Pinpoint the cell where the given text exists, returning its (X, Y) midpoint coordinate. 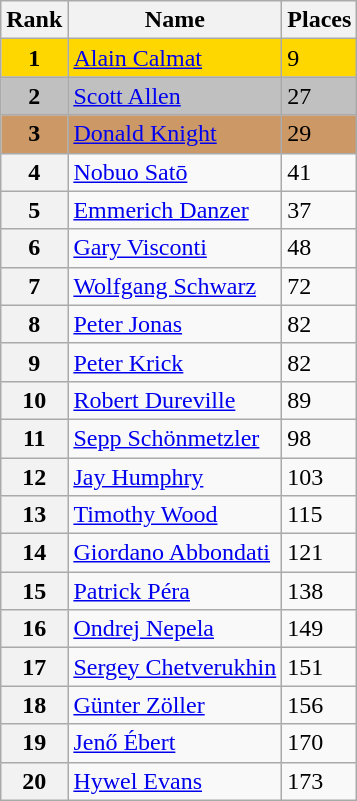
Timothy Wood (175, 515)
Günter Zöller (175, 705)
48 (320, 248)
Name (175, 20)
Donald Knight (175, 134)
Scott Allen (175, 96)
20 (34, 781)
72 (320, 286)
Sergey Chetverukhin (175, 667)
173 (320, 781)
12 (34, 477)
Patrick Péra (175, 591)
27 (320, 96)
3 (34, 134)
Nobuo Satō (175, 172)
Places (320, 20)
Alain Calmat (175, 58)
Rank (34, 20)
Giordano Abbondati (175, 553)
170 (320, 743)
6 (34, 248)
121 (320, 553)
14 (34, 553)
5 (34, 210)
7 (34, 286)
98 (320, 438)
8 (34, 324)
10 (34, 400)
2 (34, 96)
Wolfgang Schwarz (175, 286)
29 (320, 134)
149 (320, 629)
115 (320, 515)
Emmerich Danzer (175, 210)
Jay Humphry (175, 477)
19 (34, 743)
13 (34, 515)
89 (320, 400)
Sepp Schönmetzler (175, 438)
138 (320, 591)
Peter Krick (175, 362)
Peter Jonas (175, 324)
17 (34, 667)
156 (320, 705)
41 (320, 172)
Robert Dureville (175, 400)
18 (34, 705)
11 (34, 438)
103 (320, 477)
151 (320, 667)
Gary Visconti (175, 248)
15 (34, 591)
37 (320, 210)
Jenő Ébert (175, 743)
4 (34, 172)
16 (34, 629)
Hywel Evans (175, 781)
1 (34, 58)
Ondrej Nepela (175, 629)
